Locate the cell with the specified text and output its [x, y] center coordinate. 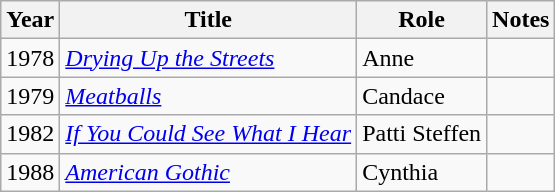
Candace [422, 96]
Patti Steffen [422, 134]
1978 [30, 58]
1988 [30, 172]
If You Could See What I Hear [208, 134]
Notes [521, 20]
1982 [30, 134]
Year [30, 20]
Anne [422, 58]
American Gothic [208, 172]
Cynthia [422, 172]
Role [422, 20]
Title [208, 20]
1979 [30, 96]
Drying Up the Streets [208, 58]
Meatballs [208, 96]
